Pinpoint the cell where the given text exists, returning its [x, y] midpoint coordinate. 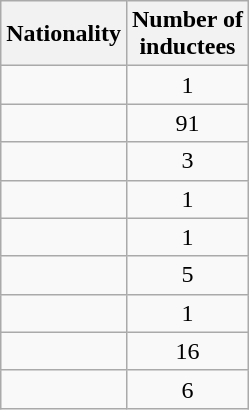
Number ofinductees [187, 34]
3 [187, 161]
16 [187, 351]
Nationality [64, 34]
5 [187, 275]
6 [187, 389]
91 [187, 123]
